Capture the cell that displays the provided text and extract its (X, Y) central coordinate. 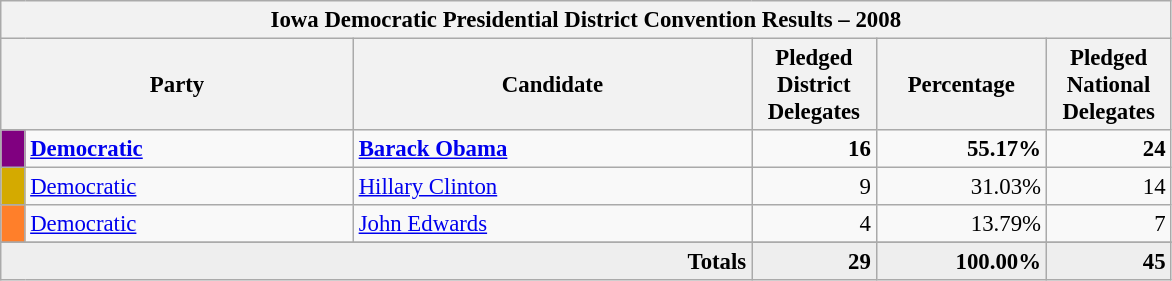
4 (814, 224)
14 (1108, 187)
Pledged National Delegates (1108, 85)
Hillary Clinton (552, 187)
7 (1108, 224)
Party (178, 85)
Totals (376, 262)
29 (814, 262)
13.79% (961, 224)
9 (814, 187)
31.03% (961, 187)
16 (814, 149)
Percentage (961, 85)
Iowa Democratic Presidential District Convention Results – 2008 (586, 20)
45 (1108, 262)
55.17% (961, 149)
Pledged District Delegates (814, 85)
Barack Obama (552, 149)
Candidate (552, 85)
100.00% (961, 262)
24 (1108, 149)
John Edwards (552, 224)
